Return the (X, Y) coordinate for the center point of the cell that contains the specified text.  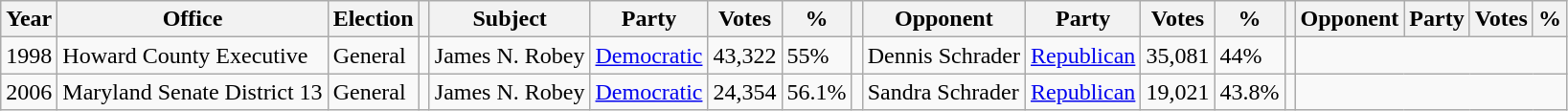
56.1% (816, 92)
Election (374, 19)
2006 (29, 92)
Howard County Executive (193, 55)
44% (1249, 55)
Dennis Schrader (943, 55)
Office (193, 19)
43,322 (745, 55)
24,354 (745, 92)
43.8% (1249, 92)
35,081 (1178, 55)
55% (816, 55)
19,021 (1178, 92)
Sandra Schrader (943, 92)
Year (29, 19)
1998 (29, 55)
Maryland Senate District 13 (193, 92)
Subject (510, 19)
